Detect which cell encompasses the target text, then output its [X, Y] center coordinate. 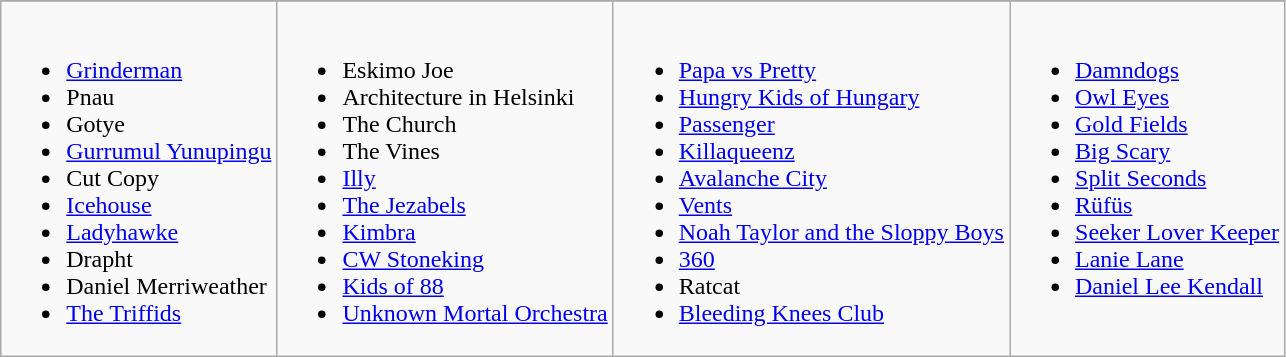
Eskimo JoeArchitecture in HelsinkiThe ChurchThe VinesIllyThe JezabelsKimbraCW StonekingKids of 88Unknown Mortal Orchestra [445, 179]
Papa vs PrettyHungry Kids of HungaryPassengerKillaqueenzAvalanche CityVentsNoah Taylor and the Sloppy Boys360RatcatBleeding Knees Club [811, 179]
DamndogsOwl EyesGold FieldsBig ScarySplit SecondsRüfüsSeeker Lover KeeperLanie LaneDaniel Lee Kendall [1148, 179]
GrindermanPnauGotyeGurrumul YunupinguCut CopyIcehouseLadyhawkeDraphtDaniel MerriweatherThe Triffids [139, 179]
